Detect which cell encompasses the target text, then output its [x, y] center coordinate. 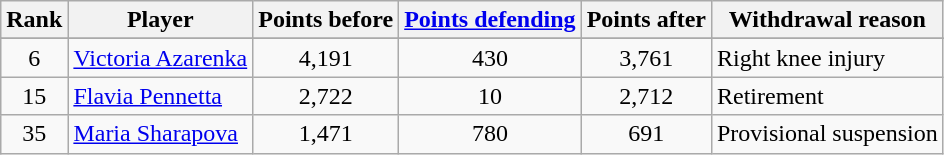
Points defending [490, 20]
2,712 [646, 96]
Points before [326, 20]
780 [490, 134]
15 [34, 96]
Points after [646, 20]
4,191 [326, 58]
3,761 [646, 58]
35 [34, 134]
Maria Sharapova [160, 134]
1,471 [326, 134]
Victoria Azarenka [160, 58]
6 [34, 58]
2,722 [326, 96]
430 [490, 58]
Flavia Pennetta [160, 96]
691 [646, 134]
Provisional suspension [827, 134]
Right knee injury [827, 58]
Player [160, 20]
Retirement [827, 96]
Withdrawal reason [827, 20]
10 [490, 96]
Rank [34, 20]
